Return the [X, Y] coordinate for the center point of the cell that contains the specified text.  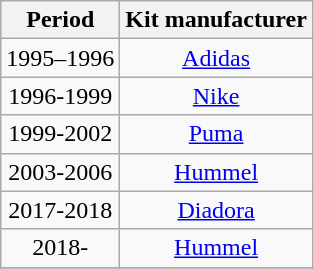
Adidas [216, 58]
Diadora [216, 210]
2003-2006 [60, 172]
1995–1996 [60, 58]
Puma [216, 134]
Nike [216, 96]
Kit manufacturer [216, 20]
2018- [60, 248]
1999-2002 [60, 134]
1996-1999 [60, 96]
Period [60, 20]
2017-2018 [60, 210]
